From the cell containing the given text, extract its center point as (x, y) coordinate. 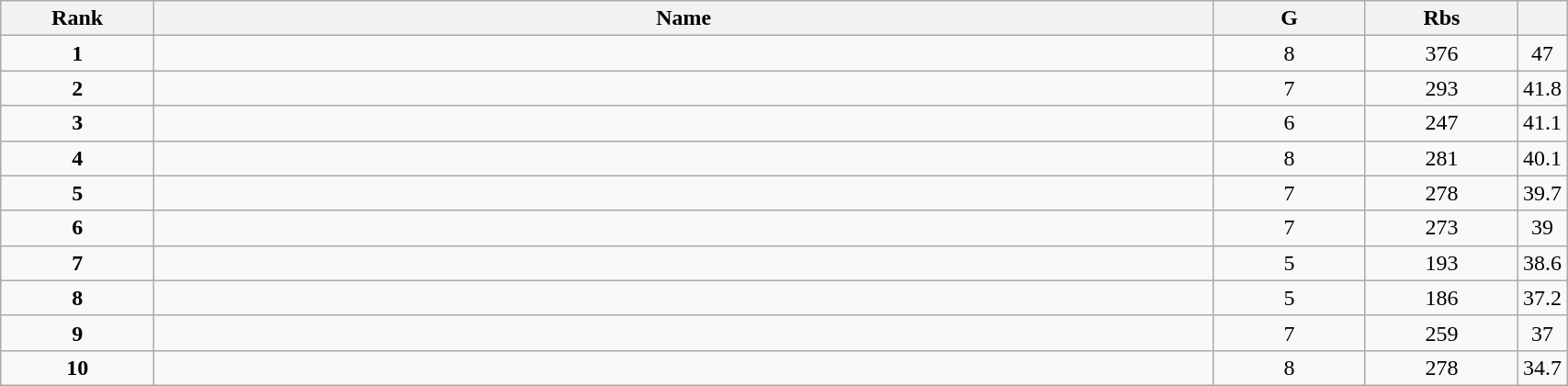
9 (77, 333)
39 (1543, 228)
39.7 (1543, 193)
293 (1441, 88)
186 (1441, 298)
41.8 (1543, 88)
47 (1543, 53)
273 (1441, 228)
41.1 (1543, 123)
193 (1441, 263)
37.2 (1543, 298)
1 (77, 53)
247 (1441, 123)
40.1 (1543, 158)
376 (1441, 53)
10 (77, 368)
Rbs (1441, 18)
37 (1543, 333)
Rank (77, 18)
259 (1441, 333)
3 (77, 123)
34.7 (1543, 368)
38.6 (1543, 263)
G (1290, 18)
2 (77, 88)
281 (1441, 158)
4 (77, 158)
Name (683, 18)
